Return (x, y) of the center of cell containing provided text 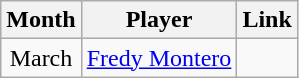
Fredy Montero (159, 58)
Player (159, 20)
Link (267, 20)
Month (41, 20)
March (41, 58)
